Detect which cell encompasses the target text, then output its (x, y) center coordinate. 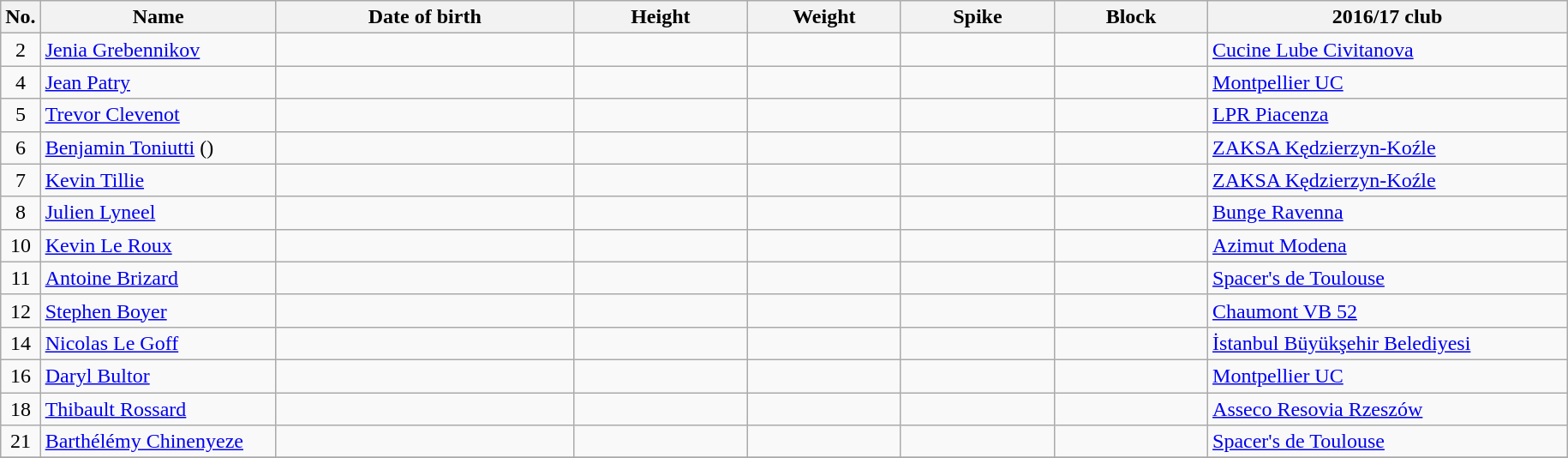
LPR Piacenza (1388, 115)
İstanbul Büyükşehir Belediyesi (1388, 343)
Date of birth (425, 17)
Benjamin Toniutti () (158, 148)
Block (1131, 17)
8 (21, 213)
12 (21, 310)
7 (21, 180)
Trevor Clevenot (158, 115)
Cucine Lube Civitanova (1388, 50)
Barthélémy Chinenyeze (158, 442)
Stephen Boyer (158, 310)
Asseco Resovia Rzeszów (1388, 409)
Jenia Grebennikov (158, 50)
Name (158, 17)
14 (21, 343)
Height (660, 17)
4 (21, 82)
11 (21, 278)
5 (21, 115)
6 (21, 148)
Kevin Tillie (158, 180)
Jean Patry (158, 82)
Antoine Brizard (158, 278)
Nicolas Le Goff (158, 343)
Julien Lyneel (158, 213)
21 (21, 442)
Chaumont VB 52 (1388, 310)
Azimut Modena (1388, 245)
Weight (824, 17)
2 (21, 50)
2016/17 club (1388, 17)
16 (21, 376)
Daryl Bultor (158, 376)
No. (21, 17)
10 (21, 245)
Spike (977, 17)
Thibault Rossard (158, 409)
Bunge Ravenna (1388, 213)
Kevin Le Roux (158, 245)
18 (21, 409)
